Provide the [x, y] coordinate of the cell's center where the given text is located.  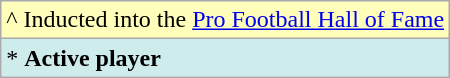
^ Inducted into the Pro Football Hall of Fame [226, 20]
* Active player [226, 58]
